Identify which cell holds the provided text, then report its [X, Y] central coordinate. 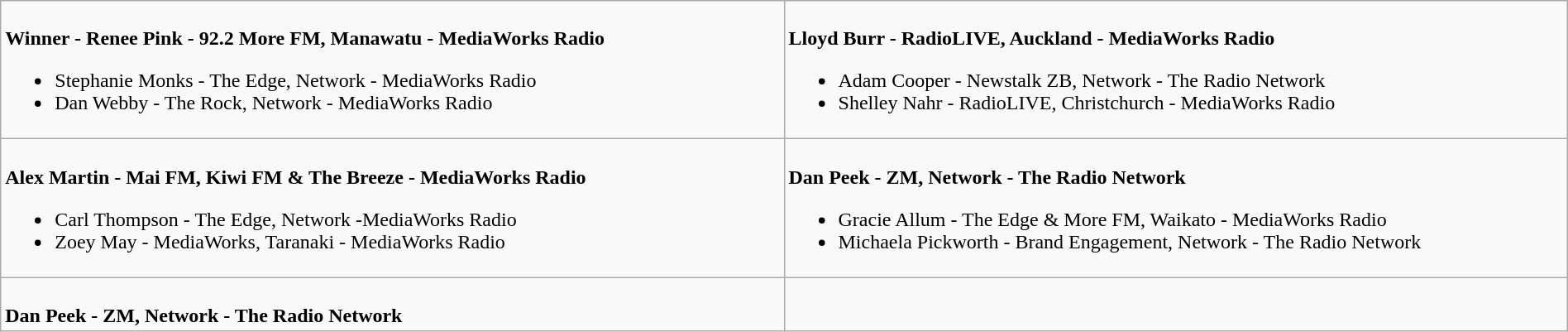
Dan Peek - ZM, Network - The Radio Network [392, 305]
